Detect which cell encompasses the target text, then output its [x, y] center coordinate. 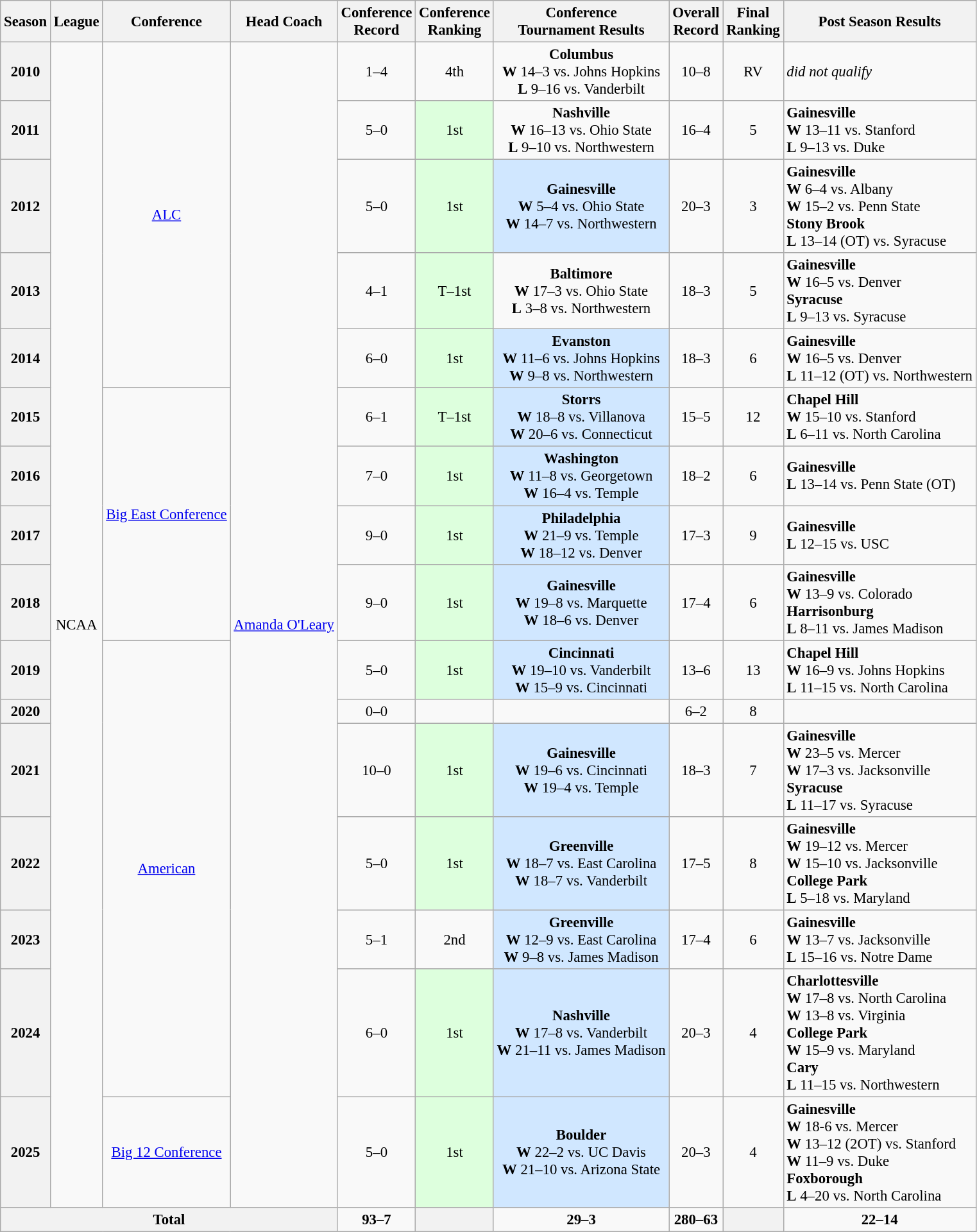
4–1 [377, 291]
2010 [26, 72]
GainesvilleL 13–14 vs. Penn State (OT) [879, 476]
GainesvilleW 19–12 vs. MercerW 15–10 vs. JacksonvilleCollege ParkL 5–18 vs. Maryland [879, 864]
0–0 [377, 711]
League [76, 22]
BoulderW 22–2 vs. UC DavisW 21–10 vs. Arizona State [581, 1152]
2022 [26, 864]
Season [26, 22]
10–8 [696, 72]
GainesvilleW 16–5 vs. DenverSyracuseL 9–13 vs. Syracuse [879, 291]
FinalRanking [753, 22]
2nd [455, 939]
10–0 [377, 770]
12 [753, 417]
GreenvilleW 12–9 vs. East CarolinaW 9–8 vs. James Madison [581, 939]
13–6 [696, 670]
GreenvilleW 18–7 vs. East CarolinaW 18–7 vs. Vanderbilt [581, 864]
PhiladelphiaW 21–9 vs. TempleW 18–12 vs. Denver [581, 535]
American [167, 869]
2021 [26, 770]
2023 [26, 939]
GainesvilleW 13–11 vs. StanfordL 9–13 vs. Duke [879, 130]
3 [753, 207]
GainesvilleL 12–15 vs. USC [879, 535]
2016 [26, 476]
22–14 [879, 1220]
GainesvilleW 16–5 vs. DenverL 11–12 (OT) vs. Northwestern [879, 359]
2011 [26, 130]
1–4 [377, 72]
2025 [26, 1152]
13 [753, 670]
2012 [26, 207]
16–4 [696, 130]
Chapel HillW 15–10 vs. StanfordL 6–11 vs. North Carolina [879, 417]
Amanda O'Leary [284, 625]
did not qualify [879, 72]
2014 [26, 359]
GainesvilleW 6–4 vs. AlbanyW 15–2 vs. Penn StateStony BrookL 13–14 (OT) vs. Syracuse [879, 207]
ALC [167, 216]
2013 [26, 291]
ConferenceTournament Results [581, 22]
17–5 [696, 864]
GainesvilleW 5–4 vs. Ohio StateW 14–7 vs. Northwestern [581, 207]
StorrsW 18–8 vs. VillanovaW 20–6 vs. Connecticut [581, 417]
WashingtonW 11–8 vs. GeorgetownW 16–4 vs. Temple [581, 476]
7 [753, 770]
GainesvilleW 13–9 vs. ColoradoHarrisonburgL 8–11 vs. James Madison [879, 602]
GainesvilleW 23–5 vs. MercerW 17–3 vs. JacksonvilleSyracuseL 11–17 vs. Syracuse [879, 770]
18–2 [696, 476]
5–1 [377, 939]
CincinnatiW 19–10 vs. VanderbiltW 15–9 vs. Cincinnati [581, 670]
EvanstonW 11–6 vs. Johns HopkinsW 9–8 vs. Northwestern [581, 359]
GainesvilleW 13–7 vs. JacksonvilleL 15–16 vs. Notre Dame [879, 939]
2020 [26, 711]
ColumbusW 14–3 vs. Johns Hopkins L 9–16 vs. Vanderbilt [581, 72]
93–7 [377, 1220]
Big East Conference [167, 513]
ConferenceRecord [377, 22]
2018 [26, 602]
Total [169, 1220]
4th [455, 72]
Conference [167, 22]
NashvilleW 16–13 vs. Ohio State L 9–10 vs. Northwestern [581, 130]
NCAA [76, 625]
17–3 [696, 535]
Big 12 Conference [167, 1152]
NashvilleW 17–8 vs. VanderbiltW 21–11 vs. James Madison [581, 1033]
280–63 [696, 1220]
2017 [26, 535]
GainesvilleW 19–8 vs. MarquetteW 18–6 vs. Denver [581, 602]
GainesvilleW 18-6 vs. MercerW 13–12 (2OT) vs. StanfordW 11–9 vs. DukeFoxboroughL 4–20 vs. North Carolina [879, 1152]
6–1 [377, 417]
Post Season Results [879, 22]
2024 [26, 1033]
15–5 [696, 417]
Head Coach [284, 22]
29–3 [581, 1220]
GainesvilleW 19–6 vs. CincinnatiW 19–4 vs. Temple [581, 770]
BaltimoreW 17–3 vs. Ohio StateL 3–8 vs. Northwestern [581, 291]
2019 [26, 670]
9 [753, 535]
RV [753, 72]
CharlottesvilleW 17–8 vs. North CarolinaW 13–8 vs. VirginiaCollege ParkW 15–9 vs. MarylandCaryL 11–15 vs. Northwestern [879, 1033]
2015 [26, 417]
Chapel HillW 16–9 vs. Johns HopkinsL 11–15 vs. North Carolina [879, 670]
ConferenceRanking [455, 22]
6–2 [696, 711]
OverallRecord [696, 22]
7–0 [377, 476]
